Capture the cell that displays the provided text and extract its (x, y) central coordinate. 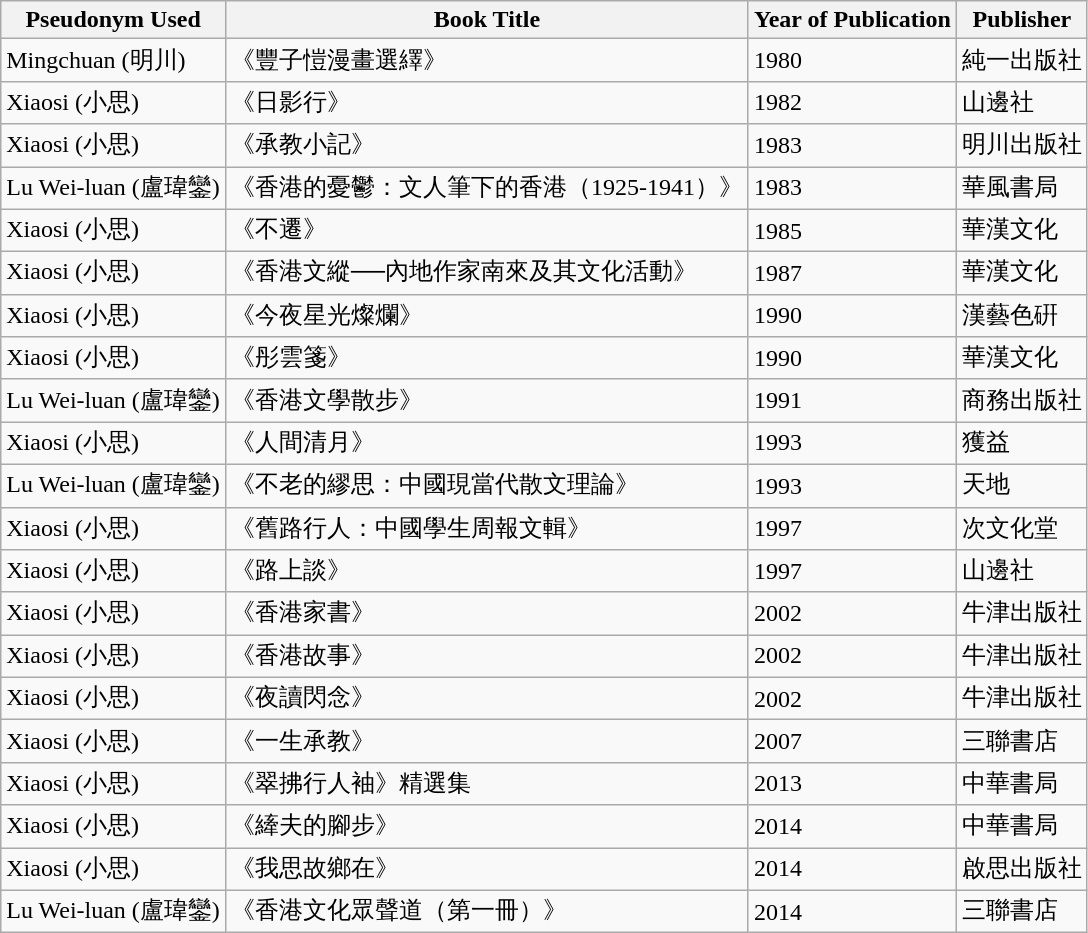
《香港的憂鬱：文人筆下的香港（1925-1941）》 (486, 188)
《彤雲箋》 (486, 358)
啟思出版社 (1022, 870)
《香港文縱──內地作家南來及其文化活動》 (486, 274)
Year of Publication (852, 20)
漢藝色硏 (1022, 316)
華風書局 (1022, 188)
《一生承教》 (486, 742)
《夜讀閃念》 (486, 698)
2007 (852, 742)
純一出版社 (1022, 60)
《人間清月》 (486, 444)
2013 (852, 784)
獲益 (1022, 444)
1980 (852, 60)
《不遷》 (486, 230)
《縴夫的腳步》 (486, 826)
《路上談》 (486, 572)
1991 (852, 400)
次文化堂 (1022, 528)
《舊路行人：中國學生周報文輯》 (486, 528)
《翠拂行人袖》精選集 (486, 784)
《香港文學散步》 (486, 400)
Book Title (486, 20)
1987 (852, 274)
商務出版社 (1022, 400)
《香港文化眾聲道（第一冊）》 (486, 912)
《今夜星光燦爛》 (486, 316)
Mingchuan (明川) (114, 60)
Publisher (1022, 20)
《不老的繆思：中國現當代散文理論》 (486, 486)
《香港故事》 (486, 656)
《日影行》 (486, 102)
《豐子愷漫畫選繹》 (486, 60)
《承教小記》 (486, 146)
天地 (1022, 486)
1985 (852, 230)
1982 (852, 102)
Pseudonym Used (114, 20)
《香港家書》 (486, 614)
明川出版社 (1022, 146)
《我思故鄉在》 (486, 870)
